Locate the cell with the specified text and output its (x, y) center coordinate. 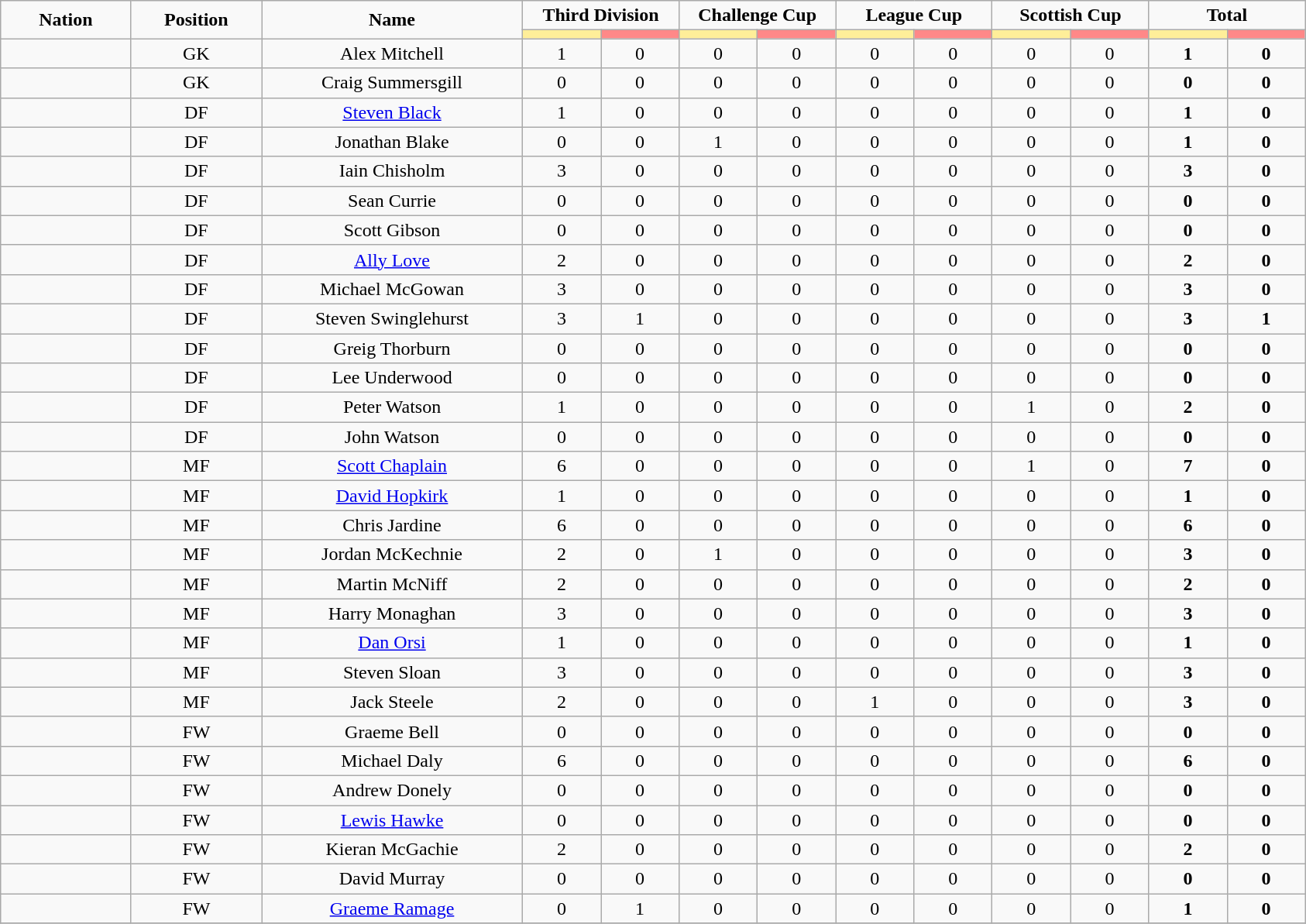
Peter Watson (392, 407)
Scottish Cup (1071, 15)
Michael McGowan (392, 289)
Andrew Donely (392, 790)
7 (1188, 466)
Chris Jardine (392, 525)
Sean Currie (392, 201)
Steven Sloan (392, 672)
Martin McNiff (392, 584)
Scott Chaplain (392, 466)
League Cup (914, 15)
Michael Daly (392, 761)
Steven Black (392, 112)
Alex Mitchell (392, 53)
Jack Steele (392, 702)
Graeme Bell (392, 731)
Nation (66, 20)
Ally Love (392, 259)
John Watson (392, 437)
Jonathan Blake (392, 142)
Harry Monaghan (392, 613)
Scott Gibson (392, 230)
Jordan McKechnie (392, 555)
Greig Thorburn (392, 348)
David Hopkirk (392, 496)
Dan Orsi (392, 643)
Kieran McGachie (392, 850)
Challenge Cup (758, 15)
Lee Underwood (392, 378)
Third Division (600, 15)
Iain Chisholm (392, 171)
Total (1227, 15)
Position (196, 20)
David Murray (392, 879)
Lewis Hawke (392, 820)
Craig Summersgill (392, 83)
Name (392, 20)
Steven Swinglehurst (392, 318)
Graeme Ramage (392, 909)
